Determine the [x, y] coordinate at the center of the cell enclosing the given text.  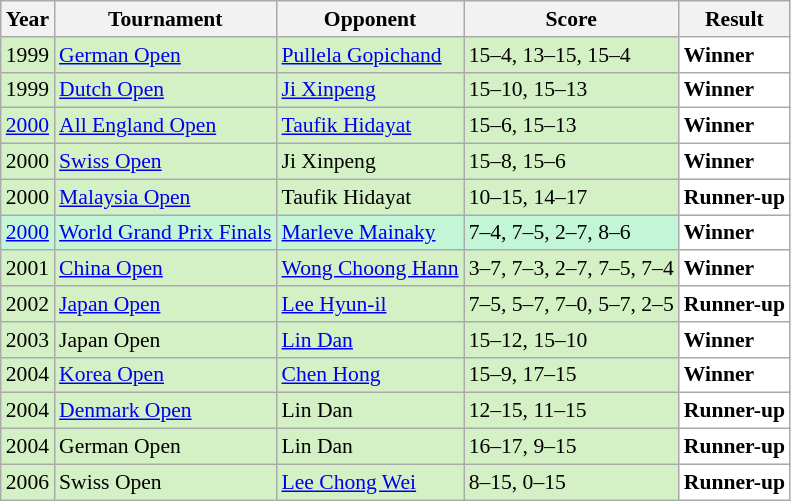
3–7, 7–3, 2–7, 7–5, 7–4 [572, 269]
2002 [28, 304]
Tournament [165, 19]
7–4, 7–5, 2–7, 8–6 [572, 233]
Score [572, 19]
2001 [28, 269]
15–4, 13–15, 15–4 [572, 55]
Malaysia Open [165, 197]
World Grand Prix Finals [165, 233]
Dutch Open [165, 90]
2006 [28, 482]
Lee Hyun-il [370, 304]
15–10, 15–13 [572, 90]
Denmark Open [165, 411]
Result [734, 19]
15–6, 15–13 [572, 126]
15–12, 15–10 [572, 340]
Chen Hong [370, 375]
Korea Open [165, 375]
10–15, 14–17 [572, 197]
12–15, 11–15 [572, 411]
15–9, 17–15 [572, 375]
Year [28, 19]
Marleve Mainaky [370, 233]
Opponent [370, 19]
All England Open [165, 126]
2003 [28, 340]
15–8, 15–6 [572, 162]
Pullela Gopichand [370, 55]
China Open [165, 269]
8–15, 0–15 [572, 482]
7–5, 5–7, 7–0, 5–7, 2–5 [572, 304]
Lee Chong Wei [370, 482]
16–17, 9–15 [572, 447]
Wong Choong Hann [370, 269]
